For the text-containing cell, return its midpoint in [X, Y] coordinate format. 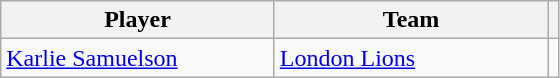
Team [411, 20]
Karlie Samuelson [138, 58]
Player [138, 20]
London Lions [411, 58]
